Return the [x, y] coordinate for the center point of the cell that contains the specified text.  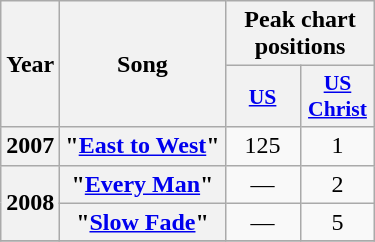
2008 [30, 203]
US Christ [338, 96]
125 [262, 146]
5 [338, 222]
Year [30, 64]
"Every Man" [142, 184]
"East to West" [142, 146]
Peak chart positions [300, 34]
US [262, 96]
1 [338, 146]
2007 [30, 146]
2 [338, 184]
"Slow Fade" [142, 222]
Song [142, 64]
